Provide the (x, y) coordinate of the cell's center where the given text is located.  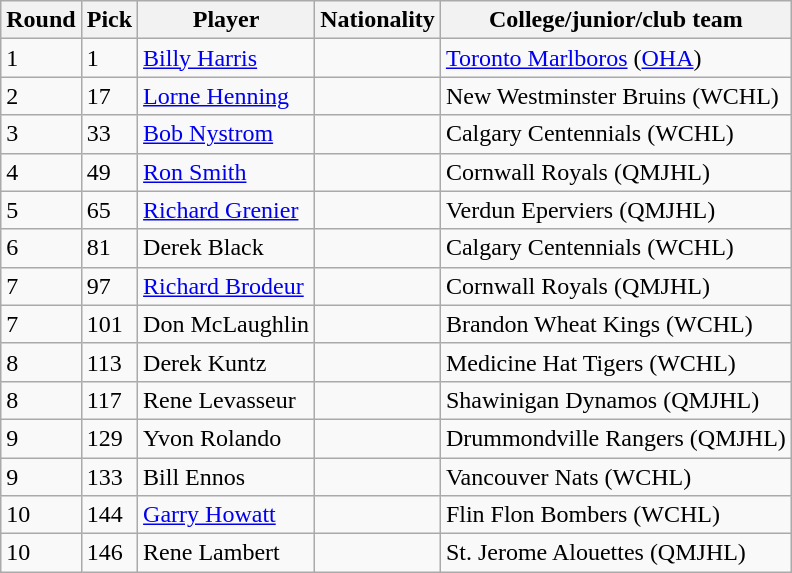
117 (109, 400)
Richard Grenier (226, 210)
Medicine Hat Tigers (WCHL) (616, 362)
144 (109, 515)
17 (109, 96)
4 (41, 172)
Shawinigan Dynamos (QMJHL) (616, 400)
Ron Smith (226, 172)
Yvon Rolando (226, 438)
33 (109, 134)
Bill Ennos (226, 477)
2 (41, 96)
Richard Brodeur (226, 286)
65 (109, 210)
Derek Kuntz (226, 362)
Nationality (378, 20)
Verdun Eperviers (QMJHL) (616, 210)
Rene Levasseur (226, 400)
Rene Lambert (226, 553)
146 (109, 553)
St. Jerome Alouettes (QMJHL) (616, 553)
College/junior/club team (616, 20)
Garry Howatt (226, 515)
6 (41, 248)
81 (109, 248)
Vancouver Nats (WCHL) (616, 477)
Derek Black (226, 248)
5 (41, 210)
Billy Harris (226, 58)
113 (109, 362)
New Westminster Bruins (WCHL) (616, 96)
Brandon Wheat Kings (WCHL) (616, 324)
Bob Nystrom (226, 134)
129 (109, 438)
Flin Flon Bombers (WCHL) (616, 515)
3 (41, 134)
Player (226, 20)
Lorne Henning (226, 96)
Round (41, 20)
101 (109, 324)
49 (109, 172)
97 (109, 286)
Pick (109, 20)
133 (109, 477)
Drummondville Rangers (QMJHL) (616, 438)
Don McLaughlin (226, 324)
Toronto Marlboros (OHA) (616, 58)
